Extract the [X, Y] coordinate from the center of the cell holding the provided text.  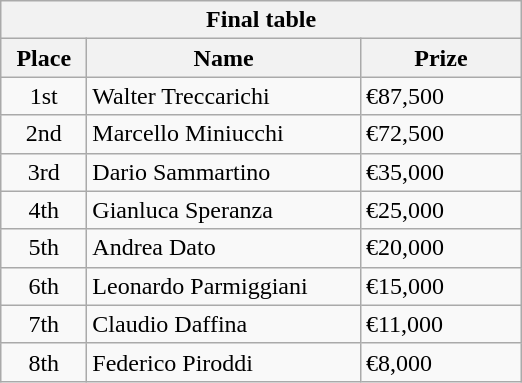
3rd [44, 172]
Prize [440, 58]
7th [44, 324]
1st [44, 96]
€15,000 [440, 286]
2nd [44, 134]
Leonardo Parmiggiani [224, 286]
Final table [262, 20]
Dario Sammartino [224, 172]
€35,000 [440, 172]
€72,500 [440, 134]
Walter Treccarichi [224, 96]
Place [44, 58]
€20,000 [440, 248]
Gianluca Speranza [224, 210]
€11,000 [440, 324]
Federico Piroddi [224, 362]
5th [44, 248]
Marcello Miniucchi [224, 134]
Andrea Dato [224, 248]
€25,000 [440, 210]
€87,500 [440, 96]
4th [44, 210]
8th [44, 362]
Name [224, 58]
6th [44, 286]
€8,000 [440, 362]
Claudio Daffina [224, 324]
